Scan for the cell matching the given text and deliver its (X, Y) coordinate at center. 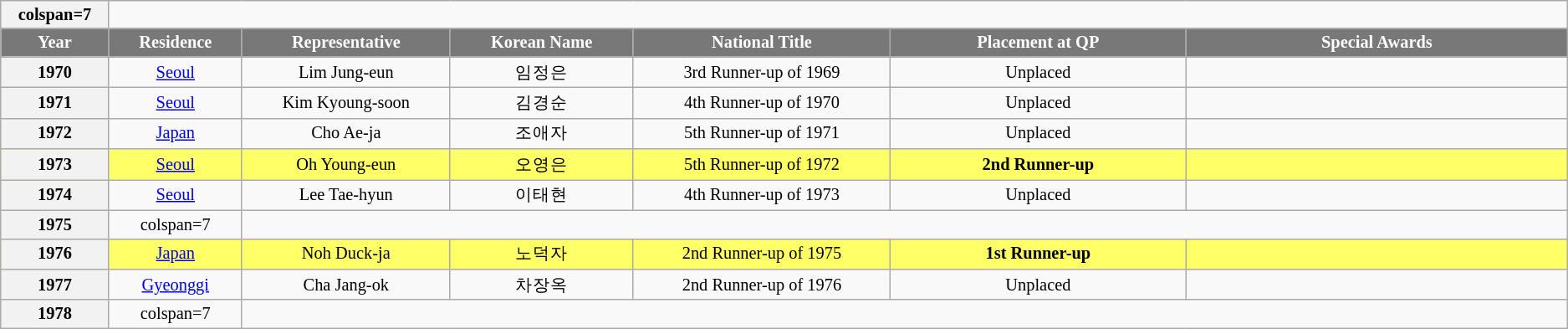
Lim Jung-eun (346, 72)
오영은 (542, 164)
Oh Young-eun (346, 164)
2nd Runner-up of 1975 (762, 254)
임정은 (542, 72)
Special Awards (1376, 43)
4th Runner-up of 1970 (762, 102)
이태현 (542, 194)
조애자 (542, 134)
Year (55, 43)
5th Runner-up of 1972 (762, 164)
National Title (762, 43)
Cho Ae-ja (346, 134)
1972 (55, 134)
노덕자 (542, 254)
1977 (55, 285)
1970 (55, 72)
차장옥 (542, 285)
1978 (55, 314)
5th Runner-up of 1971 (762, 134)
3rd Runner-up of 1969 (762, 72)
Cha Jang-ok (346, 285)
Residence (176, 43)
Lee Tae-hyun (346, 194)
1st Runner-up (1039, 254)
4th Runner-up of 1973 (762, 194)
2nd Runner-up of 1976 (762, 285)
Noh Duck-ja (346, 254)
Kim Kyoung-soon (346, 102)
김경순 (542, 102)
2nd Runner-up (1039, 164)
Korean Name (542, 43)
1975 (55, 224)
Gyeonggi (176, 285)
1976 (55, 254)
1971 (55, 102)
1974 (55, 194)
1973 (55, 164)
Placement at QP (1039, 43)
Representative (346, 43)
